Find where the given text appears and provide that cell's center as [X, Y] coordinate. 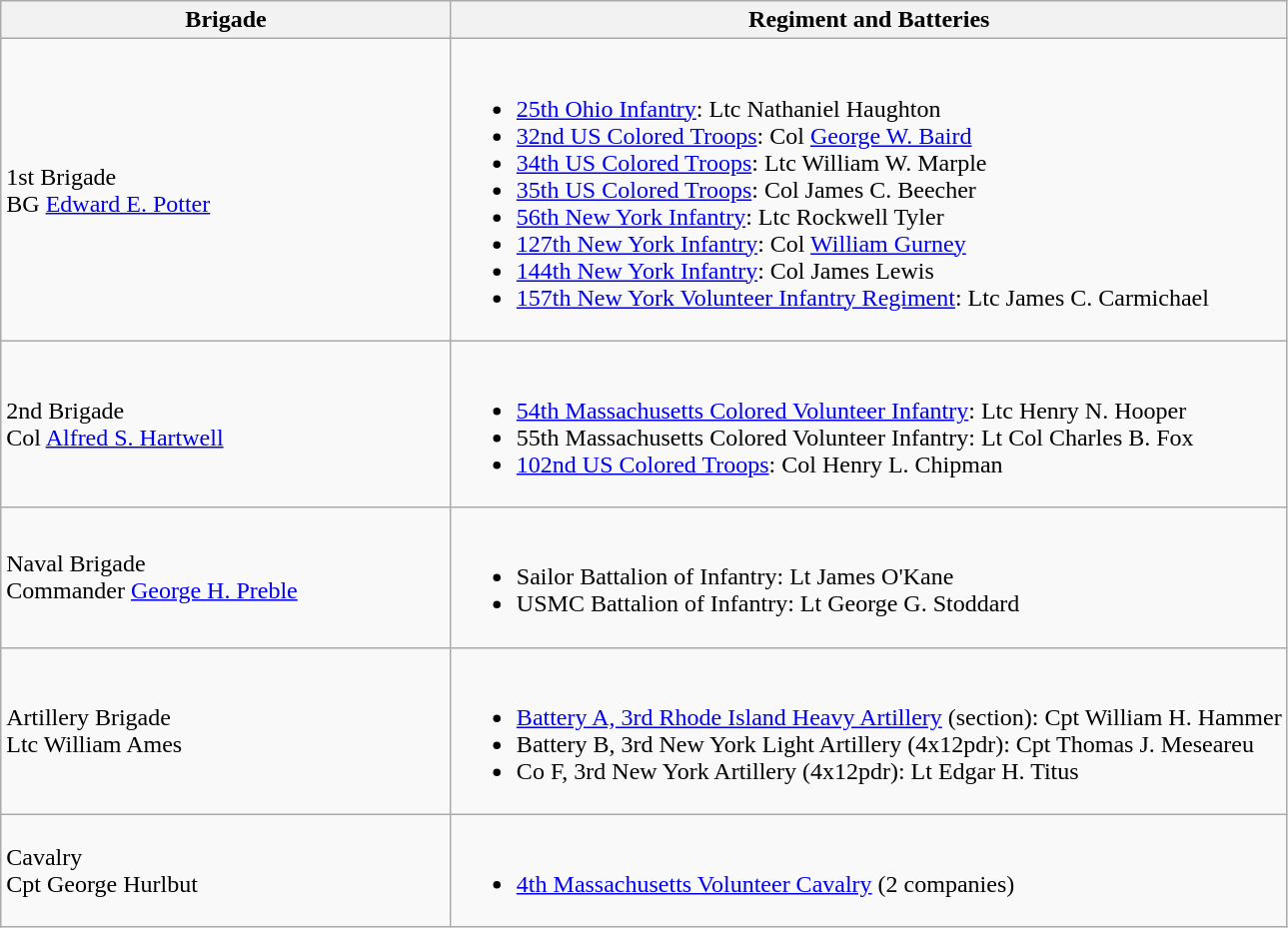
1st BrigadeBG Edward E. Potter [226, 190]
4th Massachusetts Volunteer Cavalry (2 companies) [869, 871]
2nd BrigadeCol Alfred S. Hartwell [226, 424]
Naval BrigadeCommander George H. Preble [226, 577]
Regiment and Batteries [869, 20]
Brigade [226, 20]
Artillery BrigadeLtc William Ames [226, 731]
Sailor Battalion of Infantry: Lt James O'KaneUSMC Battalion of Infantry: Lt George G. Stoddard [869, 577]
CavalryCpt George Hurlbut [226, 871]
